Search for the cell housing the specified text and yield its [x, y] center coordinate. 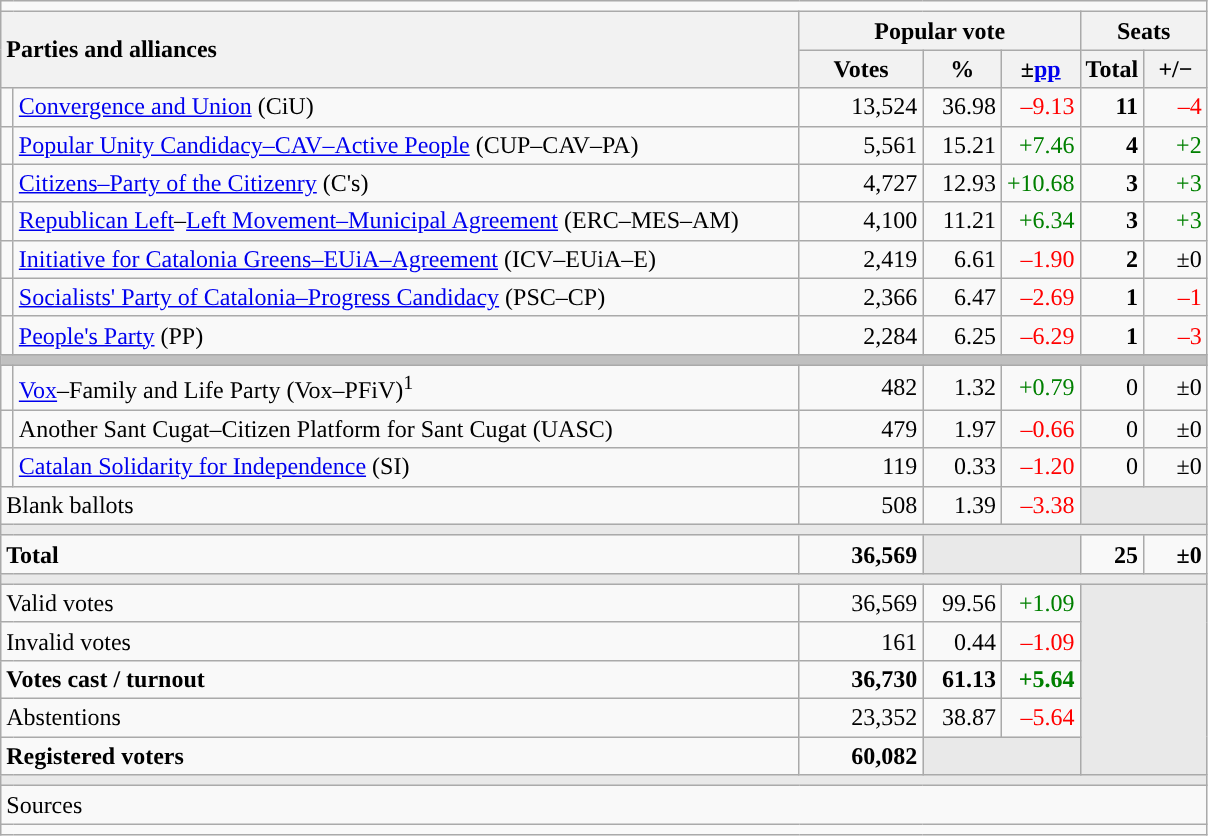
Votes [861, 69]
6.47 [962, 297]
–3.38 [1040, 505]
Sources [604, 805]
Another Sant Cugat–Citizen Platform for Sant Cugat (UASC) [406, 429]
11 [1112, 107]
% [962, 69]
36,730 [861, 679]
119 [861, 467]
13,524 [861, 107]
60,082 [861, 756]
+6.34 [1040, 221]
–0.66 [1040, 429]
1.32 [962, 388]
Popular Unity Candidacy–CAV–Active People (CUP–CAV–PA) [406, 145]
±pp [1040, 69]
99.56 [962, 603]
0.33 [962, 467]
4 [1112, 145]
+10.68 [1040, 183]
–6.29 [1040, 335]
–1.09 [1040, 641]
Abstentions [400, 718]
Convergence and Union (CiU) [406, 107]
161 [861, 641]
12.93 [962, 183]
1.39 [962, 505]
+0.79 [1040, 388]
36.98 [962, 107]
479 [861, 429]
Votes cast / turnout [400, 679]
0.44 [962, 641]
61.13 [962, 679]
2,419 [861, 259]
Registered voters [400, 756]
4,100 [861, 221]
2 [1112, 259]
+5.64 [1040, 679]
38.87 [962, 718]
–2.69 [1040, 297]
4,727 [861, 183]
5,561 [861, 145]
Catalan Solidarity for Independence (SI) [406, 467]
508 [861, 505]
+2 [1176, 145]
–4 [1176, 107]
–9.13 [1040, 107]
–1.90 [1040, 259]
–5.64 [1040, 718]
Vox–Family and Life Party (Vox–PFiV)1 [406, 388]
Parties and alliances [400, 50]
23,352 [861, 718]
Socialists' Party of Catalonia–Progress Candidacy (PSC–CP) [406, 297]
Seats [1144, 31]
+/− [1176, 69]
Republican Left–Left Movement–Municipal Agreement (ERC–MES–AM) [406, 221]
Invalid votes [400, 641]
6.61 [962, 259]
Popular vote [940, 31]
+1.09 [1040, 603]
People's Party (PP) [406, 335]
1.97 [962, 429]
15.21 [962, 145]
Valid votes [400, 603]
–3 [1176, 335]
Citizens–Party of the Citizenry (C's) [406, 183]
–1.20 [1040, 467]
25 [1112, 554]
Initiative for Catalonia Greens–EUiA–Agreement (ICV–EUiA–E) [406, 259]
11.21 [962, 221]
Blank ballots [400, 505]
2,366 [861, 297]
482 [861, 388]
2,284 [861, 335]
+7.46 [1040, 145]
–1 [1176, 297]
6.25 [962, 335]
